Identify which cell holds the provided text, then report its [X, Y] central coordinate. 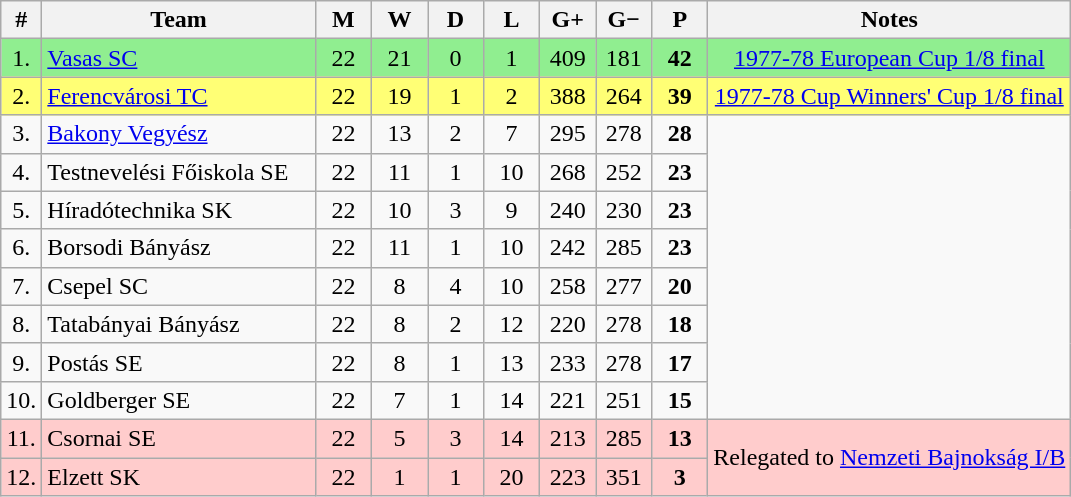
P [680, 20]
Testnevelési Főiskola SE [179, 172]
223 [568, 477]
# [22, 20]
295 [568, 134]
252 [624, 172]
Goldberger SE [179, 400]
Vasas SC [179, 58]
351 [624, 477]
19 [399, 96]
W [399, 20]
M [343, 20]
Elzett SK [179, 477]
G− [624, 20]
233 [568, 362]
Notes [890, 20]
G+ [568, 20]
12. [22, 477]
Relegated to Nemzeti Bajnokság I/B [890, 457]
39 [680, 96]
5 [399, 438]
213 [568, 438]
1977-78 European Cup 1/8 final [890, 58]
3. [22, 134]
0 [456, 58]
21 [399, 58]
268 [568, 172]
8. [22, 324]
9. [22, 362]
Ferencvárosi TC [179, 96]
240 [568, 210]
220 [568, 324]
242 [568, 248]
11. [22, 438]
12 [512, 324]
181 [624, 58]
10. [22, 400]
4 [456, 286]
Tatabányai Bányász [179, 324]
Borsodi Bányász [179, 248]
Csepel SC [179, 286]
388 [568, 96]
221 [568, 400]
15 [680, 400]
18 [680, 324]
Postás SE [179, 362]
L [512, 20]
230 [624, 210]
42 [680, 58]
251 [624, 400]
1. [22, 58]
6. [22, 248]
9 [512, 210]
277 [624, 286]
264 [624, 96]
Team [179, 20]
1977-78 Cup Winners' Cup 1/8 final [890, 96]
409 [568, 58]
4. [22, 172]
17 [680, 362]
258 [568, 286]
2. [22, 96]
28 [680, 134]
Híradótechnika SK [179, 210]
7. [22, 286]
D [456, 20]
Csornai SE [179, 438]
5. [22, 210]
Bakony Vegyész [179, 134]
